Identify which cell holds the provided text, then report its (x, y) central coordinate. 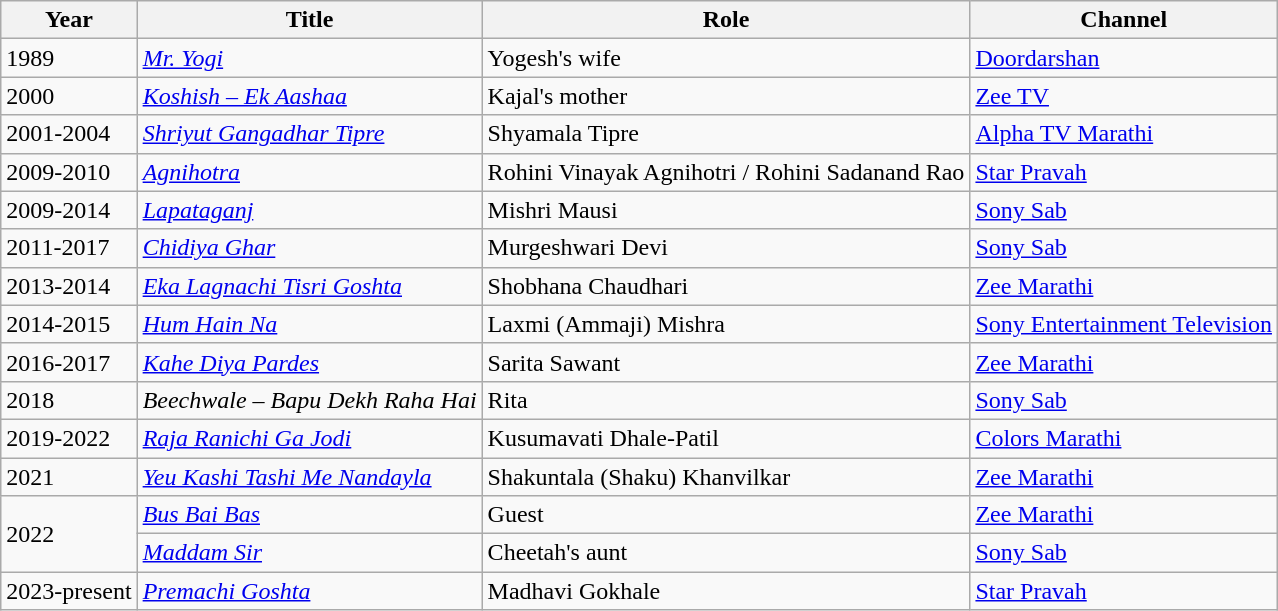
Yeu Kashi Tashi Me Nandayla (310, 477)
Zee TV (1124, 96)
2000 (69, 96)
Title (310, 20)
Mr. Yogi (310, 58)
Shakuntala (Shaku) Khanvilkar (726, 477)
2022 (69, 534)
2009-2010 (69, 172)
Madhavi Gokhale (726, 591)
Kusumavati Dhale-Patil (726, 438)
Colors Marathi (1124, 438)
2018 (69, 400)
Bus Bai Bas (310, 515)
Year (69, 20)
2019-2022 (69, 438)
Maddam Sir (310, 553)
Murgeshwari Devi (726, 248)
2016-2017 (69, 362)
Agnihotra (310, 172)
2001-2004 (69, 134)
1989 (69, 58)
Sarita Sawant (726, 362)
Beechwale – Bapu Dekh Raha Hai (310, 400)
Lapataganj (310, 210)
Guest (726, 515)
Alpha TV Marathi (1124, 134)
Mishri Mausi (726, 210)
2021 (69, 477)
2013-2014 (69, 286)
Role (726, 20)
Shriyut Gangadhar Tipre (310, 134)
2009-2014 (69, 210)
Kajal's mother (726, 96)
Chidiya Ghar (310, 248)
Cheetah's aunt (726, 553)
Eka Lagnachi Tisri Goshta (310, 286)
Premachi Goshta (310, 591)
Kahe Diya Pardes (310, 362)
Raja Ranichi Ga Jodi (310, 438)
Shyamala Tipre (726, 134)
Hum Hain Na (310, 324)
2014-2015 (69, 324)
Koshish – Ek Aashaa (310, 96)
Sony Entertainment Television (1124, 324)
2023-present (69, 591)
Rohini Vinayak Agnihotri / Rohini Sadanand Rao (726, 172)
Laxmi (Ammaji) Mishra (726, 324)
Shobhana Chaudhari (726, 286)
Rita (726, 400)
2011-2017 (69, 248)
Doordarshan (1124, 58)
Channel (1124, 20)
Yogesh's wife (726, 58)
